Capture the cell that displays the provided text and extract its [X, Y] central coordinate. 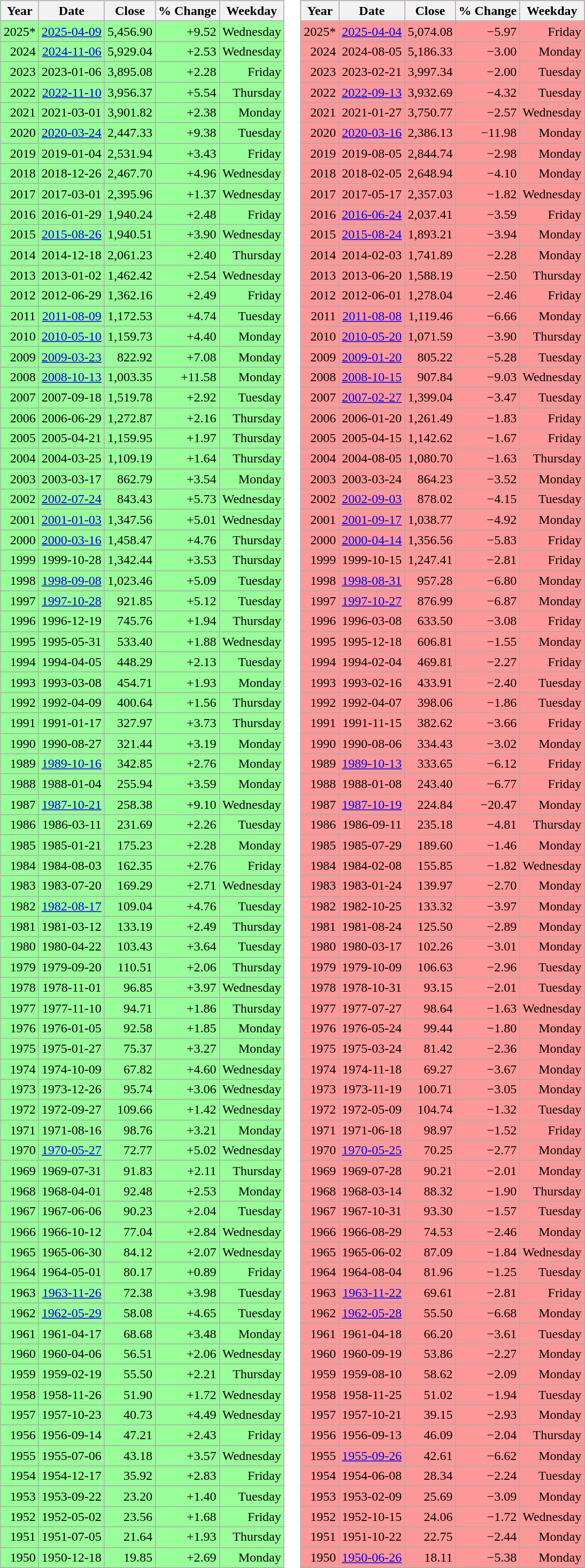
93.30 [430, 1211]
1994-04-05 [72, 662]
1952-05-02 [72, 1517]
+1.86 [187, 1008]
−4.32 [488, 92]
1961-04-18 [372, 1333]
169.29 [129, 886]
235.18 [430, 825]
+11.58 [187, 377]
2003-03-24 [372, 479]
1980-04-22 [72, 947]
84.12 [129, 1252]
+3.53 [187, 560]
1988-01-04 [72, 784]
2006-06-29 [72, 418]
1968-03-14 [372, 1191]
+3.27 [187, 1048]
+4.60 [187, 1069]
2016-06-24 [372, 214]
1,278.04 [430, 296]
1974-11-18 [372, 1069]
1998-09-08 [72, 581]
2017-03-01 [72, 194]
1966-08-29 [372, 1232]
−2.00 [488, 72]
2001-01-03 [72, 520]
1,159.95 [129, 438]
−2.77 [488, 1150]
2014-02-03 [372, 255]
1950-12-18 [72, 1557]
35.92 [129, 1476]
−1.83 [488, 418]
3,901.82 [129, 113]
−2.04 [488, 1435]
95.74 [129, 1090]
−2.70 [488, 886]
2007-09-18 [72, 397]
162.35 [129, 866]
+3.57 [187, 1456]
1997-10-27 [372, 601]
1954-12-17 [72, 1476]
+5.73 [187, 499]
1982-10-25 [372, 906]
+1.56 [187, 702]
1950-06-26 [372, 1557]
1,142.62 [430, 438]
−1.94 [488, 1395]
1994-02-04 [372, 662]
1985-07-29 [372, 845]
−1.52 [488, 1130]
−3.59 [488, 214]
1965-06-02 [372, 1252]
1,003.35 [129, 377]
1973-11-19 [372, 1090]
+3.98 [187, 1293]
3,750.77 [430, 113]
81.42 [430, 1048]
1,342.44 [129, 560]
+1.37 [187, 194]
+2.07 [187, 1252]
1967-10-31 [372, 1211]
56.51 [129, 1354]
−4.81 [488, 825]
90.23 [129, 1211]
91.83 [129, 1171]
2024-08-05 [372, 51]
+3.43 [187, 153]
+2.11 [187, 1171]
2009-01-20 [372, 357]
67.82 [129, 1069]
1,023.46 [129, 581]
907.84 [430, 377]
1,109.19 [129, 459]
175.23 [129, 845]
+2.26 [187, 825]
1966-10-12 [72, 1232]
1,356.56 [430, 540]
51.90 [129, 1395]
−6.68 [488, 1313]
−6.77 [488, 784]
72.77 [129, 1150]
1960-04-06 [72, 1354]
88.32 [430, 1191]
1989-10-13 [372, 764]
109.04 [129, 906]
47.21 [129, 1435]
+2.48 [187, 214]
1975-03-24 [372, 1048]
−3.00 [488, 51]
243.40 [430, 784]
2005-04-21 [72, 438]
957.28 [430, 581]
−2.28 [488, 255]
68.68 [129, 1333]
1956-09-13 [372, 1435]
−6.87 [488, 601]
69.27 [430, 1069]
3,997.34 [430, 72]
1984-02-08 [372, 866]
1996-03-08 [372, 621]
327.97 [129, 723]
+5.09 [187, 581]
1960-09-19 [372, 1354]
1,119.46 [430, 316]
321.44 [129, 744]
258.38 [129, 805]
231.69 [129, 825]
1957-10-21 [372, 1415]
−3.61 [488, 1333]
46.09 [430, 1435]
80.17 [129, 1272]
1953-09-22 [72, 1496]
92.58 [129, 1028]
1968-04-01 [72, 1191]
+4.40 [187, 336]
2012-06-29 [72, 296]
1975-01-27 [72, 1048]
22.75 [430, 1537]
2015-08-26 [72, 235]
−2.09 [488, 1374]
1976-01-05 [72, 1028]
1,272.87 [129, 418]
2020-03-16 [372, 133]
2025-04-09 [72, 31]
2014-12-18 [72, 255]
1,261.49 [430, 418]
−3.66 [488, 723]
−1.46 [488, 845]
−2.50 [488, 275]
2,447.33 [129, 133]
94.71 [129, 1008]
40.73 [129, 1415]
1970-05-27 [72, 1150]
1,172.53 [129, 316]
5,186.33 [430, 51]
66.20 [430, 1333]
103.43 [129, 947]
2,037.41 [430, 214]
878.02 [430, 499]
+3.21 [187, 1130]
1984-08-03 [72, 866]
1999-10-28 [72, 560]
−2.36 [488, 1048]
100.71 [430, 1090]
1972-09-27 [72, 1110]
1973-12-26 [72, 1090]
1955-09-26 [372, 1456]
1967-06-06 [72, 1211]
23.56 [129, 1517]
+2.04 [187, 1211]
−1.57 [488, 1211]
1964-08-04 [372, 1272]
+5.02 [187, 1150]
2003-03-17 [72, 479]
1,940.24 [129, 214]
822.92 [129, 357]
98.97 [430, 1130]
−3.52 [488, 479]
−3.05 [488, 1090]
1,399.04 [430, 397]
43.18 [129, 1456]
+3.90 [187, 235]
400.64 [129, 702]
2004-08-05 [372, 459]
2021-03-01 [72, 113]
92.48 [129, 1191]
1956-09-14 [72, 1435]
1959-02-19 [72, 1374]
1977-07-27 [372, 1008]
843.43 [129, 499]
2008-10-15 [372, 377]
1,741.89 [430, 255]
1961-04-17 [72, 1333]
1992-04-07 [372, 702]
155.85 [430, 866]
+2.13 [187, 662]
1986-09-11 [372, 825]
−9.03 [488, 377]
1,362.16 [129, 296]
−5.97 [488, 31]
+1.88 [187, 642]
1971-06-18 [372, 1130]
2005-04-15 [372, 438]
2000-04-14 [372, 540]
110.51 [129, 967]
1962-05-29 [72, 1313]
+3.64 [187, 947]
1989-10-16 [72, 764]
1983-01-24 [372, 886]
1996-12-19 [72, 621]
125.50 [430, 926]
+3.06 [187, 1090]
333.65 [430, 764]
2015-08-24 [372, 235]
69.61 [430, 1293]
1,462.42 [129, 275]
1,080.70 [430, 459]
448.29 [129, 662]
−2.40 [488, 682]
72.38 [129, 1293]
2023-01-06 [72, 72]
5,929.04 [129, 51]
1952-10-15 [372, 1517]
1977-11-10 [72, 1008]
1958-11-26 [72, 1395]
1972-05-09 [372, 1110]
−4.92 [488, 520]
2025-04-04 [372, 31]
2,467.70 [129, 174]
1995-12-18 [372, 642]
+3.73 [187, 723]
3,932.69 [430, 92]
1985-01-21 [72, 845]
53.86 [430, 1354]
−2.57 [488, 113]
1,347.56 [129, 520]
−5.38 [488, 1557]
+3.19 [187, 744]
−2.89 [488, 926]
133.32 [430, 906]
1978-11-01 [72, 987]
25.69 [430, 1496]
1,588.19 [430, 275]
−1.84 [488, 1252]
1970-05-25 [372, 1150]
−2.44 [488, 1537]
+4.96 [187, 174]
+1.68 [187, 1517]
533.40 [129, 642]
42.61 [430, 1456]
1951-10-22 [372, 1537]
−3.47 [488, 397]
+2.16 [187, 418]
2022-11-10 [72, 92]
+1.72 [187, 1395]
1991-11-15 [372, 723]
−3.90 [488, 336]
−5.28 [488, 357]
+2.40 [187, 255]
+4.49 [187, 1415]
1951-07-05 [72, 1537]
2,844.74 [430, 153]
1958-11-25 [372, 1395]
−3.94 [488, 235]
1963-11-22 [372, 1293]
+3.97 [187, 987]
+3.48 [187, 1333]
+2.54 [187, 275]
2007-02-27 [372, 397]
−1.86 [488, 702]
99.44 [430, 1028]
+1.40 [187, 1496]
1954-06-08 [372, 1476]
−6.66 [488, 316]
+9.10 [187, 805]
2002-07-24 [72, 499]
2013-06-20 [372, 275]
1957-10-23 [72, 1415]
1974-10-09 [72, 1069]
+9.52 [187, 31]
−3.02 [488, 744]
1,071.59 [430, 336]
2023-02-21 [372, 72]
+2.71 [187, 886]
+2.84 [187, 1232]
139.97 [430, 886]
1987-10-21 [72, 805]
77.04 [129, 1232]
18.11 [430, 1557]
87.09 [430, 1252]
−1.32 [488, 1110]
3,895.08 [129, 72]
102.26 [430, 947]
+5.01 [187, 520]
+1.42 [187, 1110]
+2.43 [187, 1435]
−4.15 [488, 499]
+1.85 [187, 1028]
1955-07-06 [72, 1456]
106.63 [430, 967]
224.84 [430, 805]
+3.54 [187, 479]
2020-03-24 [72, 133]
75.37 [129, 1048]
745.76 [129, 621]
2012-06-01 [372, 296]
1990-08-27 [72, 744]
1995-05-31 [72, 642]
2,386.13 [430, 133]
−3.67 [488, 1069]
+2.38 [187, 113]
−4.10 [488, 174]
−3.97 [488, 906]
1,519.78 [129, 397]
2006-01-20 [372, 418]
469.81 [430, 662]
1976-05-24 [372, 1028]
2,061.23 [129, 255]
1953-02-09 [372, 1496]
862.79 [129, 479]
90.21 [430, 1171]
5,074.08 [430, 31]
1982-08-17 [72, 906]
1979-09-20 [72, 967]
−6.12 [488, 764]
1990-08-06 [372, 744]
1965-06-30 [72, 1252]
3,956.37 [129, 92]
−6.62 [488, 1456]
104.74 [430, 1110]
1,038.77 [430, 520]
+4.74 [187, 316]
2011-08-08 [372, 316]
109.66 [129, 1110]
1,159.73 [129, 336]
+9.38 [187, 133]
−3.08 [488, 621]
19.85 [129, 1557]
1986-03-11 [72, 825]
−1.90 [488, 1191]
1978-10-31 [372, 987]
805.22 [430, 357]
1,893.21 [430, 235]
2013-01-02 [72, 275]
1962-05-28 [372, 1313]
334.43 [430, 744]
−1.80 [488, 1028]
1979-10-09 [372, 967]
1993-02-16 [372, 682]
2004-03-25 [72, 459]
−3.09 [488, 1496]
1,247.41 [430, 560]
−2.96 [488, 967]
2016-01-29 [72, 214]
2010-05-20 [372, 336]
1991-01-17 [72, 723]
2024-11-06 [72, 51]
133.19 [129, 926]
5,456.90 [129, 31]
+1.97 [187, 438]
1969-07-28 [372, 1171]
−1.67 [488, 438]
1997-10-28 [72, 601]
2019-01-04 [72, 153]
−1.25 [488, 1272]
1992-04-09 [72, 702]
2021-01-27 [372, 113]
1,458.47 [129, 540]
+2.21 [187, 1374]
+1.94 [187, 621]
2,395.96 [129, 194]
2,357.03 [430, 194]
+0.89 [187, 1272]
382.62 [430, 723]
1987-10-19 [372, 805]
606.81 [430, 642]
58.62 [430, 1374]
1981-03-12 [72, 926]
342.85 [129, 764]
96.85 [129, 987]
+5.54 [187, 92]
2018-02-05 [372, 174]
−11.98 [488, 133]
2022-09-13 [372, 92]
1964-05-01 [72, 1272]
1971-08-16 [72, 1130]
433.91 [430, 682]
189.60 [430, 845]
2002-09-03 [372, 499]
1998-08-31 [372, 581]
−20.47 [488, 805]
1999-10-15 [372, 560]
−6.80 [488, 581]
1963-11-26 [72, 1293]
876.99 [430, 601]
74.53 [430, 1232]
1969-07-31 [72, 1171]
+1.64 [187, 459]
2001-09-17 [372, 520]
864.23 [430, 479]
+2.92 [187, 397]
−2.93 [488, 1415]
58.08 [129, 1313]
2,531.94 [129, 153]
1959-08-10 [372, 1374]
921.85 [129, 601]
+4.65 [187, 1313]
1988-01-08 [372, 784]
98.76 [129, 1130]
2019-08-05 [372, 153]
21.64 [129, 1537]
98.64 [430, 1008]
2017-05-17 [372, 194]
−3.01 [488, 947]
93.15 [430, 987]
+2.83 [187, 1476]
255.94 [129, 784]
2011-08-09 [72, 316]
2009-03-23 [72, 357]
2,648.94 [430, 174]
633.50 [430, 621]
1983-07-20 [72, 886]
−1.72 [488, 1517]
2000-03-16 [72, 540]
24.06 [430, 1517]
39.15 [430, 1415]
+5.12 [187, 601]
1,940.51 [129, 235]
−1.55 [488, 642]
+3.59 [187, 784]
398.06 [430, 702]
1981-08-24 [372, 926]
1993-03-08 [72, 682]
454.71 [129, 682]
2018-12-26 [72, 174]
1980-03-17 [372, 947]
2008-10-13 [72, 377]
−2.98 [488, 153]
51.02 [430, 1395]
−5.83 [488, 540]
+7.08 [187, 357]
+2.69 [187, 1557]
81.96 [430, 1272]
2010-05-10 [72, 336]
70.25 [430, 1150]
28.34 [430, 1476]
23.20 [129, 1496]
−2.24 [488, 1476]
